For the text-containing cell, return its midpoint in [x, y] coordinate format. 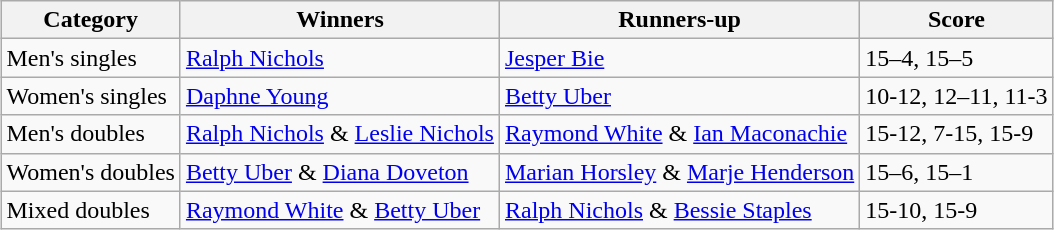
Ralph Nichols [340, 58]
Betty Uber & Diana Doveton [340, 172]
Raymond White & Ian Maconachie [679, 134]
Daphne Young [340, 96]
Betty Uber [679, 96]
Men's singles [90, 58]
Category [90, 20]
Ralph Nichols & Leslie Nichols [340, 134]
Raymond White & Betty Uber [340, 210]
15-12, 7-15, 15-9 [956, 134]
15-10, 15-9 [956, 210]
Ralph Nichols & Bessie Staples [679, 210]
Score [956, 20]
Women's singles [90, 96]
Women's doubles [90, 172]
Jesper Bie [679, 58]
15–4, 15–5 [956, 58]
Winners [340, 20]
15–6, 15–1 [956, 172]
Runners-up [679, 20]
Men's doubles [90, 134]
Mixed doubles [90, 210]
Marian Horsley & Marje Henderson [679, 172]
10-12, 12–11, 11-3 [956, 96]
